Detect which cell encompasses the target text, then output its [x, y] center coordinate. 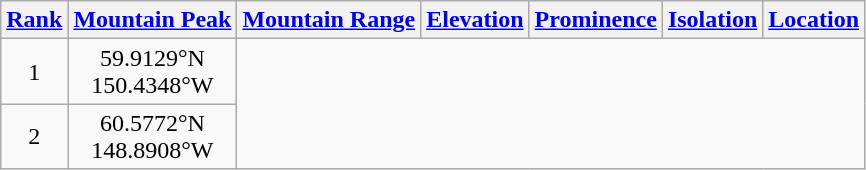
Mountain Peak [152, 20]
60.5772°N148.8908°W [152, 136]
Elevation [475, 20]
2 [34, 136]
Isolation [712, 20]
59.9129°N150.4348°W [152, 72]
Location [814, 20]
Rank [34, 20]
Prominence [596, 20]
1 [34, 72]
Mountain Range [329, 20]
